Locate the cell with the specified text and output its [x, y] center coordinate. 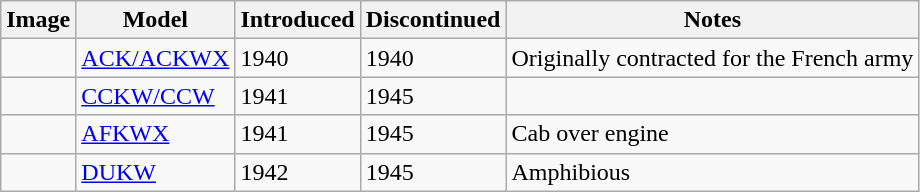
Introduced [298, 20]
1942 [298, 172]
Amphibious [712, 172]
ACK/ACKWX [156, 58]
Discontinued [433, 20]
Model [156, 20]
Cab over engine [712, 134]
AFKWX [156, 134]
DUKW [156, 172]
Originally contracted for the French army [712, 58]
Image [38, 20]
Notes [712, 20]
CCKW/CCW [156, 96]
